Identify which cell holds the provided text, then report its (X, Y) central coordinate. 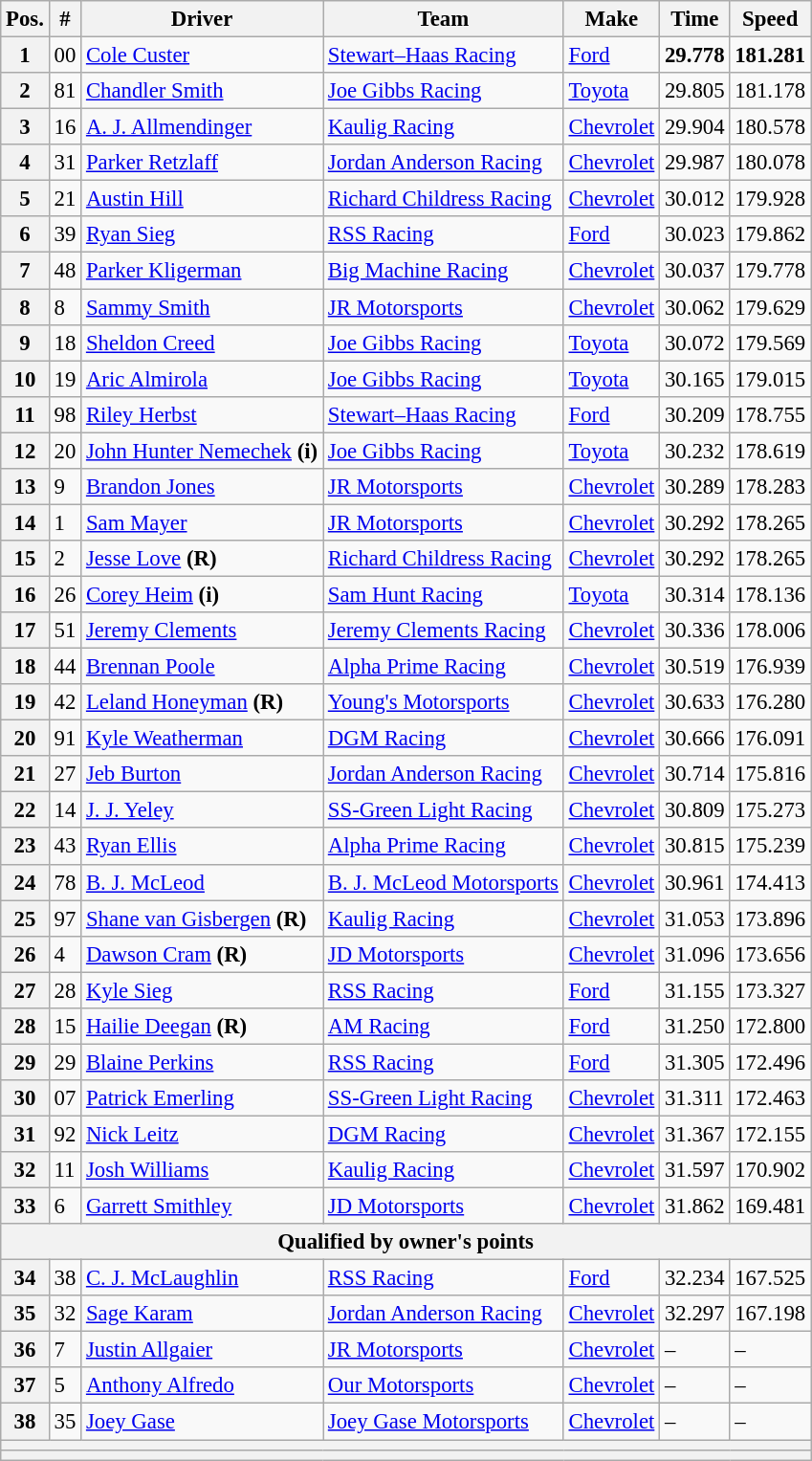
30.289 (694, 487)
181.178 (771, 91)
175.239 (771, 847)
43 (65, 847)
John Hunter Nemechek (i) (203, 451)
Sammy Smith (203, 307)
178.283 (771, 487)
30 (25, 1098)
36 (25, 1350)
Austin Hill (203, 199)
178.619 (771, 451)
Ryan Sieg (203, 234)
31.250 (694, 1027)
30.165 (694, 379)
170.902 (771, 1170)
Jeremy Clements Racing (444, 631)
167.525 (771, 1278)
Parker Kligerman (203, 271)
Blaine Perkins (203, 1062)
176.939 (771, 667)
174.413 (771, 882)
Sam Hunt Racing (444, 594)
23 (25, 847)
30.072 (694, 343)
179.778 (771, 271)
31.862 (694, 1206)
42 (65, 702)
180.578 (771, 127)
12 (25, 451)
31.155 (694, 990)
175.816 (771, 774)
33 (25, 1206)
51 (65, 631)
29.778 (694, 55)
178.136 (771, 594)
172.496 (771, 1062)
175.273 (771, 810)
173.656 (771, 954)
3 (25, 127)
07 (65, 1098)
92 (65, 1134)
31.096 (694, 954)
B. J. McLeod (203, 882)
Aric Almirola (203, 379)
Chandler Smith (203, 91)
172.463 (771, 1098)
22 (25, 810)
179.015 (771, 379)
29.805 (694, 91)
30.023 (694, 234)
173.896 (771, 919)
30.666 (694, 739)
Pos. (25, 19)
91 (65, 739)
32.234 (694, 1278)
30.012 (694, 199)
30.714 (694, 774)
B. J. McLeod Motorsports (444, 882)
Kyle Sieg (203, 990)
31.305 (694, 1062)
Joey Gase Motorsports (444, 1422)
J. J. Yeley (203, 810)
172.155 (771, 1134)
179.862 (771, 234)
13 (25, 487)
Hailie Deegan (R) (203, 1027)
Sage Karam (203, 1314)
Big Machine Racing (444, 271)
25 (25, 919)
30.815 (694, 847)
30.961 (694, 882)
31.053 (694, 919)
172.800 (771, 1027)
169.481 (771, 1206)
Anthony Alfredo (203, 1386)
Patrick Emerling (203, 1098)
37 (25, 1386)
Josh Williams (203, 1170)
A. J. Allmendinger (203, 127)
Jeremy Clements (203, 631)
00 (65, 55)
179.928 (771, 199)
Dawson Cram (R) (203, 954)
Justin Allgaier (203, 1350)
Sheldon Creed (203, 343)
C. J. McLaughlin (203, 1278)
30.209 (694, 414)
30.232 (694, 451)
30.633 (694, 702)
Jesse Love (R) (203, 559)
178.755 (771, 414)
Leland Honeyman (R) (203, 702)
Riley Herbst (203, 414)
29.904 (694, 127)
181.281 (771, 55)
Our Motorsports (444, 1386)
Nick Leitz (203, 1134)
78 (65, 882)
Young's Motorsports (444, 702)
Sam Mayer (203, 522)
Shane van Gisbergen (R) (203, 919)
81 (65, 91)
31.597 (694, 1170)
29.987 (694, 163)
Parker Retzlaff (203, 163)
32.297 (694, 1314)
30.336 (694, 631)
Speed (771, 19)
Brandon Jones (203, 487)
Brennan Poole (203, 667)
Cole Custer (203, 55)
48 (65, 271)
31.311 (694, 1098)
Garrett Smithley (203, 1206)
30.519 (694, 667)
179.569 (771, 343)
180.078 (771, 163)
178.006 (771, 631)
44 (65, 667)
30.037 (694, 271)
167.198 (771, 1314)
24 (25, 882)
Qualified by owner's points (406, 1242)
AM Racing (444, 1027)
Kyle Weatherman (203, 739)
179.629 (771, 307)
34 (25, 1278)
30.314 (694, 594)
Corey Heim (i) (203, 594)
17 (25, 631)
Jeb Burton (203, 774)
31.367 (694, 1134)
10 (25, 379)
Ryan Ellis (203, 847)
173.327 (771, 990)
# (65, 19)
30.062 (694, 307)
176.091 (771, 739)
Make (611, 19)
Joey Gase (203, 1422)
39 (65, 234)
97 (65, 919)
Driver (203, 19)
98 (65, 414)
Time (694, 19)
30.809 (694, 810)
Team (444, 19)
176.280 (771, 702)
